Extract the [X, Y] coordinate from the center of the cell holding the provided text.  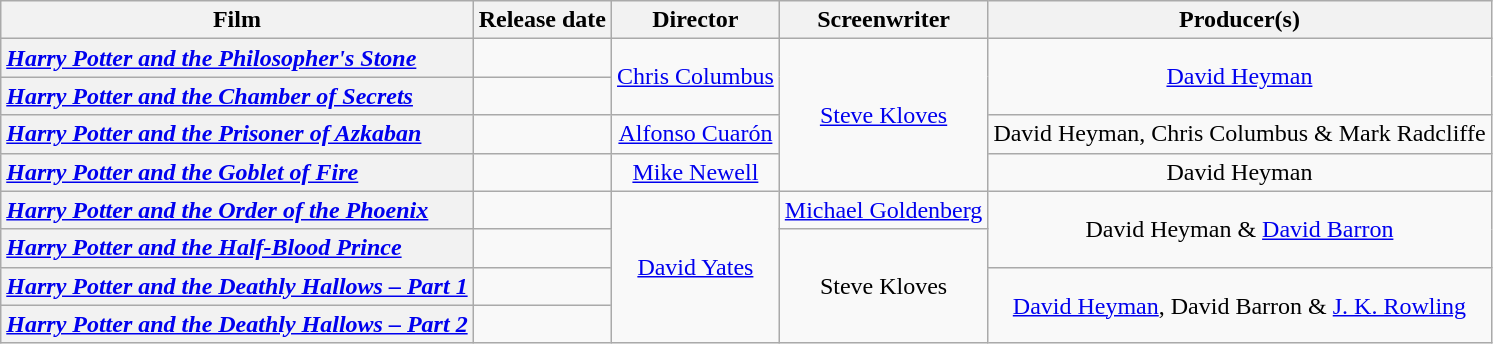
Screenwriter [884, 20]
Chris Columbus [696, 77]
Alfonso Cuarón [696, 134]
Film [237, 20]
Harry Potter and the Philosopher's Stone [237, 58]
Mike Newell [696, 172]
Harry Potter and the Half-Blood Prince [237, 248]
Producer(s) [1240, 20]
Harry Potter and the Deathly Hallows – Part 1 [237, 286]
Harry Potter and the Order of the Phoenix [237, 210]
David Heyman, David Barron & J. K. Rowling [1240, 305]
David Heyman & David Barron [1240, 229]
Harry Potter and the Prisoner of Azkaban [237, 134]
Release date [542, 20]
David Yates [696, 267]
Director [696, 20]
David Heyman, Chris Columbus & Mark Radcliffe [1240, 134]
Harry Potter and the Deathly Hallows – Part 2 [237, 324]
Harry Potter and the Chamber of Secrets [237, 96]
Michael Goldenberg [884, 210]
Harry Potter and the Goblet of Fire [237, 172]
